For the text-containing cell, return its midpoint in (X, Y) coordinate format. 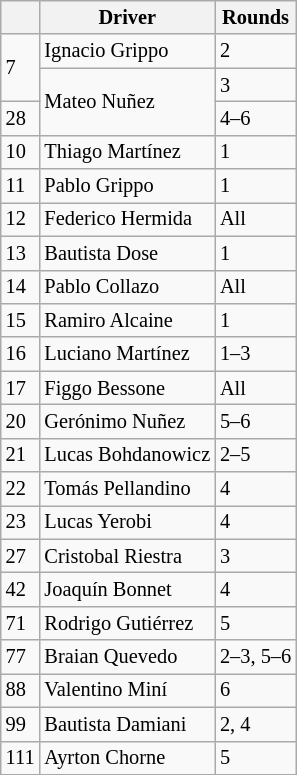
21 (20, 455)
22 (20, 489)
Luciano Martínez (127, 354)
6 (256, 690)
Joaquín Bonnet (127, 589)
99 (20, 724)
10 (20, 152)
Ignacio Grippo (127, 51)
Federico Hermida (127, 219)
16 (20, 354)
12 (20, 219)
71 (20, 623)
Thiago Martínez (127, 152)
7 (20, 68)
28 (20, 118)
Lucas Bohdanowicz (127, 455)
1–3 (256, 354)
42 (20, 589)
14 (20, 287)
Rodrigo Gutiérrez (127, 623)
111 (20, 758)
Mateo Nuñez (127, 102)
4–6 (256, 118)
20 (20, 421)
27 (20, 556)
2–5 (256, 455)
77 (20, 657)
23 (20, 522)
13 (20, 253)
17 (20, 388)
88 (20, 690)
Rounds (256, 17)
Tomás Pellandino (127, 489)
5–6 (256, 421)
Pablo Collazo (127, 287)
2, 4 (256, 724)
Braian Quevedo (127, 657)
Gerónimo Nuñez (127, 421)
Figgo Bessone (127, 388)
Bautista Dose (127, 253)
Ramiro Alcaine (127, 320)
Bautista Damiani (127, 724)
Ayrton Chorne (127, 758)
Cristobal Riestra (127, 556)
2–3, 5–6 (256, 657)
15 (20, 320)
2 (256, 51)
Valentino Miní (127, 690)
Driver (127, 17)
Lucas Yerobi (127, 522)
11 (20, 186)
Pablo Grippo (127, 186)
